Search for the cell housing the specified text and yield its [X, Y] center coordinate. 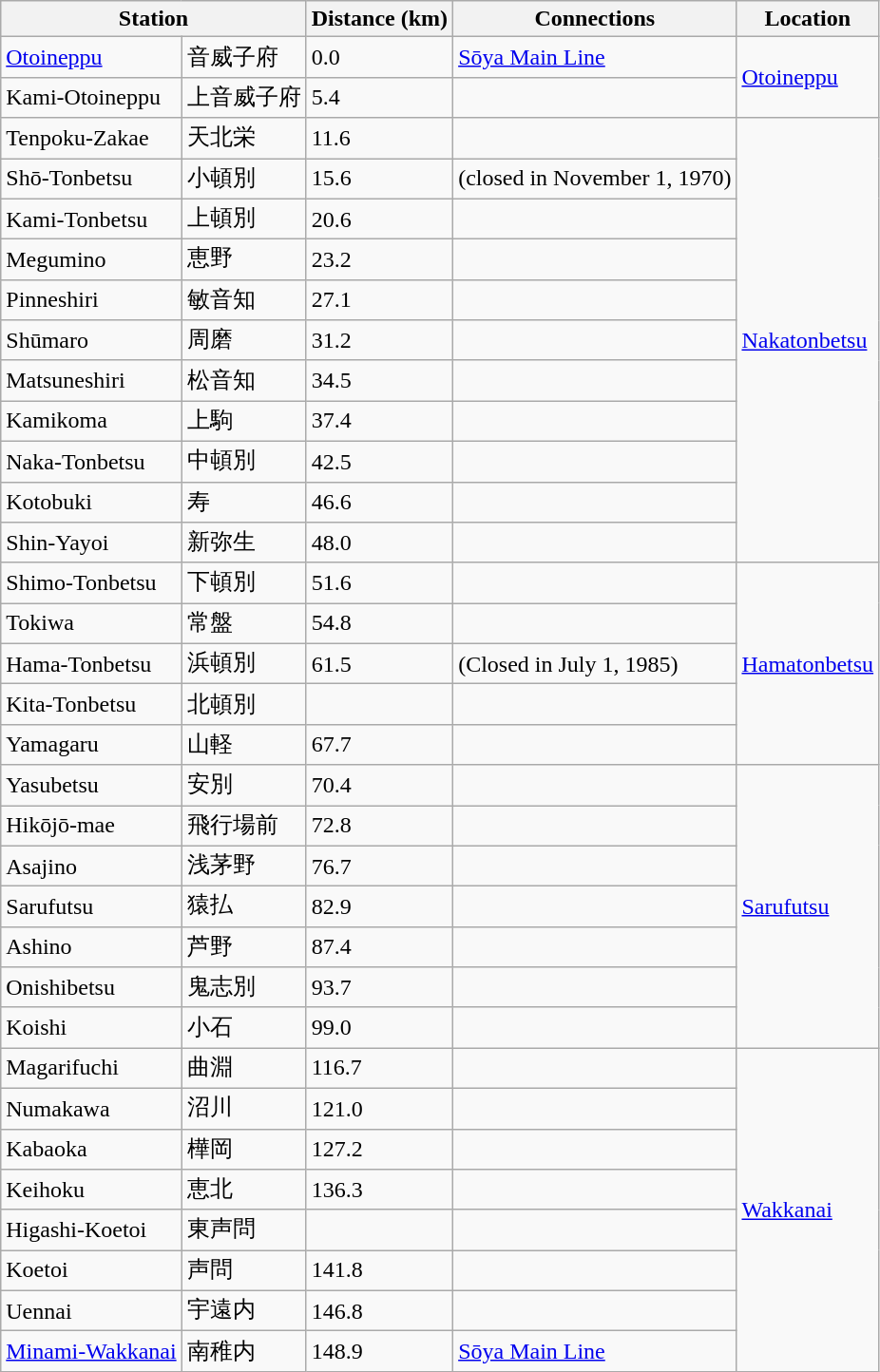
松音知 [243, 380]
Shin-Yayoi [91, 543]
下頓別 [243, 583]
Yasubetsu [91, 785]
周磨 [243, 340]
15.6 [379, 179]
87.4 [379, 946]
20.6 [379, 219]
82.9 [379, 906]
61.5 [379, 663]
Numakawa [91, 1108]
声問 [243, 1271]
Hama-Tonbetsu [91, 663]
5.4 [379, 97]
(closed in November 1, 1970) [595, 179]
曲淵 [243, 1068]
芦野 [243, 946]
鬼志別 [243, 988]
Pinneshiri [91, 300]
116.7 [379, 1068]
Kamikoma [91, 422]
Megumino [91, 260]
48.0 [379, 543]
27.1 [379, 300]
新弥生 [243, 543]
沼川 [243, 1108]
Station [154, 19]
恵北 [243, 1190]
Uennai [91, 1311]
Minami-Wakkanai [91, 1351]
Location [808, 19]
93.7 [379, 988]
Koishi [91, 1028]
上音威子府 [243, 97]
148.9 [379, 1351]
Connections [595, 19]
北頓別 [243, 705]
Tokiwa [91, 623]
Shūmaro [91, 340]
音威子府 [243, 57]
浅茅野 [243, 867]
70.4 [379, 785]
Wakkanai [808, 1210]
127.2 [379, 1150]
Kita-Tonbetsu [91, 705]
67.7 [379, 745]
Nakatonbetsu [808, 340]
0.0 [379, 57]
(Closed in July 1, 1985) [595, 663]
Magarifuchi [91, 1068]
Onishibetsu [91, 988]
42.5 [379, 462]
小石 [243, 1028]
11.6 [379, 139]
南稚内 [243, 1351]
141.8 [379, 1271]
猿払 [243, 906]
Distance (km) [379, 19]
上駒 [243, 422]
34.5 [379, 380]
99.0 [379, 1028]
136.3 [379, 1190]
Naka-Tonbetsu [91, 462]
浜頓別 [243, 663]
山軽 [243, 745]
恵野 [243, 260]
Kami-Otoineppu [91, 97]
Yamagaru [91, 745]
Ashino [91, 946]
天北栄 [243, 139]
Keihoku [91, 1190]
Hamatonbetsu [808, 663]
146.8 [379, 1311]
宇遠内 [243, 1311]
Tenpoku-Zakae [91, 139]
37.4 [379, 422]
Shimo-Tonbetsu [91, 583]
常盤 [243, 623]
76.7 [379, 867]
飛行場前 [243, 827]
23.2 [379, 260]
Shō-Tonbetsu [91, 179]
寿 [243, 502]
Matsuneshiri [91, 380]
敏音知 [243, 300]
中頓別 [243, 462]
54.8 [379, 623]
Koetoi [91, 1271]
Higashi-Koetoi [91, 1229]
72.8 [379, 827]
安別 [243, 785]
Kabaoka [91, 1150]
東声問 [243, 1229]
31.2 [379, 340]
51.6 [379, 583]
121.0 [379, 1108]
樺岡 [243, 1150]
Kami-Tonbetsu [91, 219]
Asajino [91, 867]
46.6 [379, 502]
Kotobuki [91, 502]
Hikōjō-mae [91, 827]
小頓別 [243, 179]
上頓別 [243, 219]
